Scan for the cell matching the given text and deliver its [X, Y] coordinate at center. 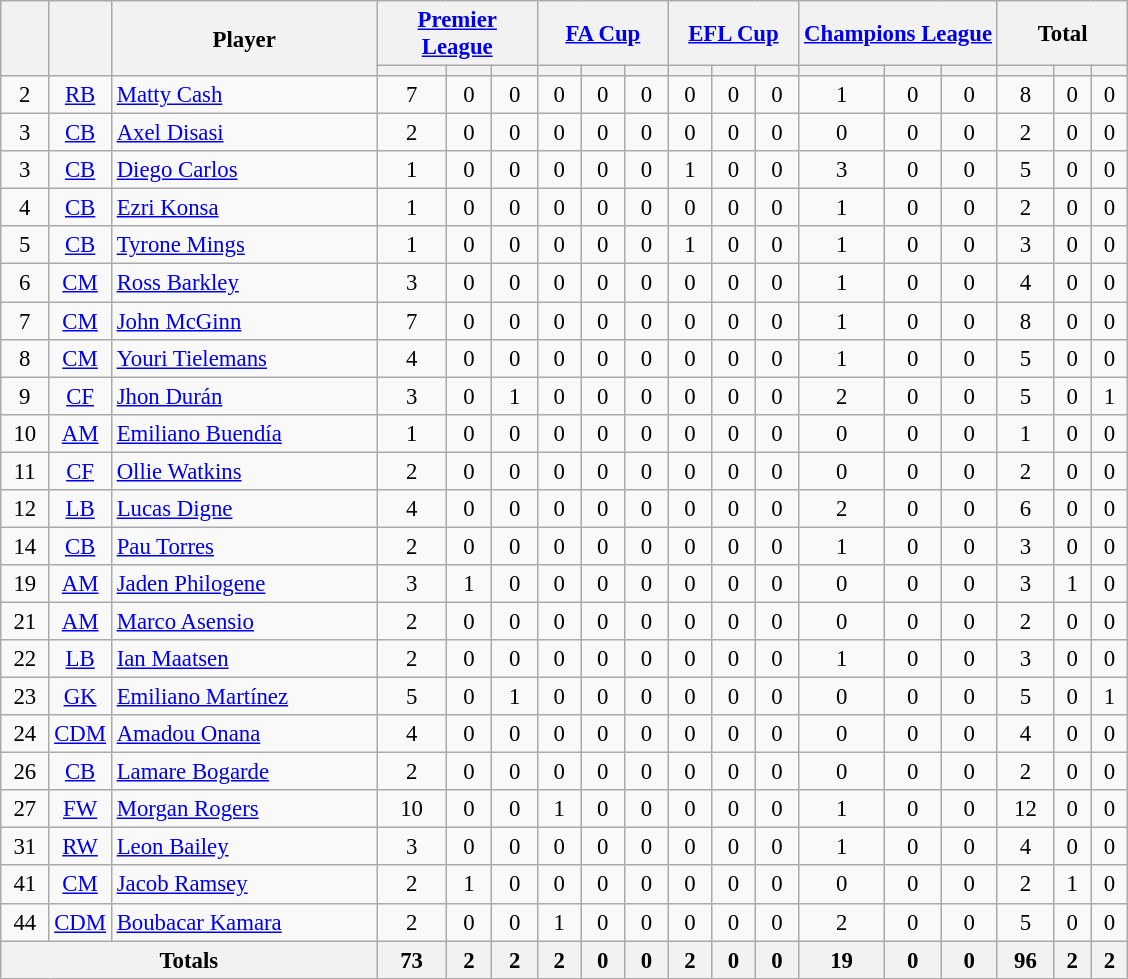
9 [25, 396]
RW [80, 847]
44 [25, 922]
Lamare Bogarde [244, 772]
Ollie Watkins [244, 471]
Jacob Ramsey [244, 885]
22 [25, 659]
GK [80, 697]
24 [25, 734]
73 [412, 960]
41 [25, 885]
Tyrone Mings [244, 245]
Axel Disasi [244, 133]
Leon Bailey [244, 847]
21 [25, 621]
23 [25, 697]
96 [1025, 960]
Boubacar Kamara [244, 922]
Jaden Philogene [244, 584]
John McGinn [244, 321]
Ian Maatsen [244, 659]
14 [25, 546]
Pau Torres [244, 546]
Ezri Konsa [244, 208]
Jhon Durán [244, 396]
RB [80, 95]
EFL Cup [734, 34]
Morgan Rogers [244, 809]
Diego Carlos [244, 170]
FW [80, 809]
Amadou Onana [244, 734]
Emiliano Martínez [244, 697]
31 [25, 847]
Champions League [898, 34]
FA Cup [604, 34]
Matty Cash [244, 95]
Youri Tielemans [244, 358]
Emiliano Buendía [244, 433]
Ross Barkley [244, 283]
Total [1062, 34]
27 [25, 809]
Lucas Digne [244, 509]
26 [25, 772]
11 [25, 471]
Marco Asensio [244, 621]
Premier League [458, 34]
Player [244, 38]
Totals [189, 960]
